Return the [x, y] coordinate for the center point of the cell that contains the specified text.  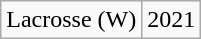
Lacrosse (W) [72, 20]
2021 [172, 20]
